Identify which cell holds the provided text, then report its (X, Y) central coordinate. 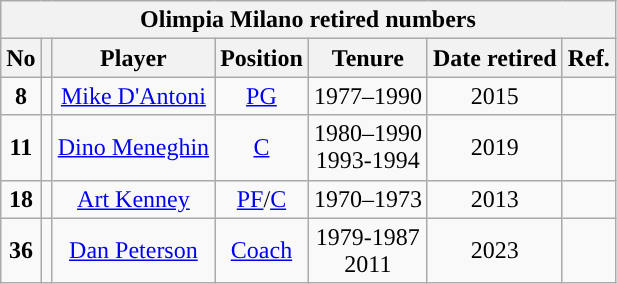
Player (133, 58)
1970–1973 (368, 199)
Tenure (368, 58)
Dino Meneghin (133, 148)
36 (21, 250)
11 (21, 148)
2013 (494, 199)
Dan Peterson (133, 250)
Position (262, 58)
1977–1990 (368, 96)
PG (262, 96)
Ref. (588, 58)
Art Kenney (133, 199)
2019 (494, 148)
18 (21, 199)
1979-1987 2011 (368, 250)
2015 (494, 96)
C (262, 148)
Mike D'Antoni (133, 96)
2023 (494, 250)
No (21, 58)
Date retired (494, 58)
Coach (262, 250)
8 (21, 96)
1980–1990 1993-1994 (368, 148)
Olimpia Milano retired numbers (308, 20)
PF/C (262, 199)
